Extract the [x, y] coordinate from the center of the cell holding the provided text.  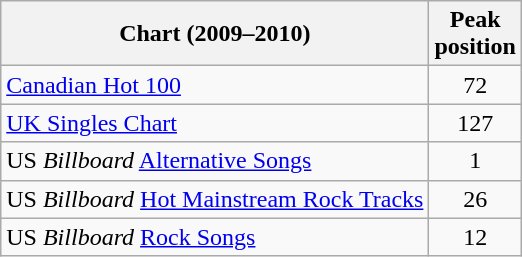
UK Singles Chart [215, 123]
US Billboard Rock Songs [215, 237]
Peakposition [475, 34]
26 [475, 199]
1 [475, 161]
72 [475, 85]
US Billboard Hot Mainstream Rock Tracks [215, 199]
Canadian Hot 100 [215, 85]
Chart (2009–2010) [215, 34]
127 [475, 123]
US Billboard Alternative Songs [215, 161]
12 [475, 237]
